Scan for the cell matching the given text and deliver its (X, Y) coordinate at center. 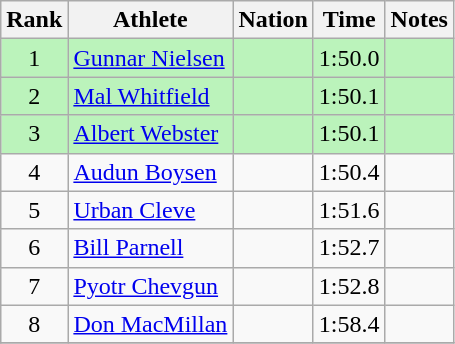
7 (34, 286)
1:50.0 (349, 58)
3 (34, 134)
Athlete (150, 20)
1:52.7 (349, 248)
8 (34, 324)
Albert Webster (150, 134)
Pyotr Chevgun (150, 286)
1:51.6 (349, 210)
Urban Cleve (150, 210)
1:58.4 (349, 324)
1:50.4 (349, 172)
1:52.8 (349, 286)
Nation (273, 20)
6 (34, 248)
1 (34, 58)
Time (349, 20)
Don MacMillan (150, 324)
Gunnar Nielsen (150, 58)
Rank (34, 20)
Mal Whitfield (150, 96)
5 (34, 210)
2 (34, 96)
4 (34, 172)
Bill Parnell (150, 248)
Audun Boysen (150, 172)
Notes (419, 20)
